Capture the cell that displays the provided text and extract its (X, Y) central coordinate. 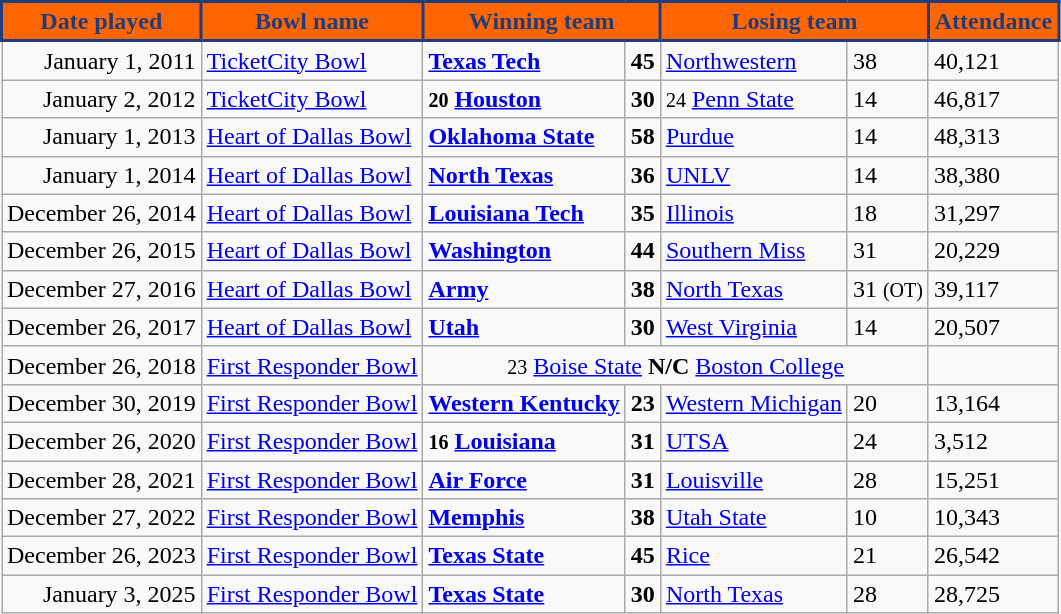
20,229 (993, 251)
December 26, 2017 (102, 327)
Purdue (754, 137)
December 26, 2023 (102, 556)
28,725 (993, 594)
40,121 (993, 60)
January 3, 2025 (102, 594)
December 26, 2015 (102, 251)
Western Michigan (754, 403)
Louisville (754, 479)
26,542 (993, 556)
December 27, 2016 (102, 289)
Washington (524, 251)
Western Kentucky (524, 403)
20,507 (993, 327)
13,164 (993, 403)
Rice (754, 556)
Southern Miss (754, 251)
UTSA (754, 441)
West Virginia (754, 327)
January 1, 2013 (102, 137)
15,251 (993, 479)
January 1, 2011 (102, 60)
58 (642, 137)
January 1, 2014 (102, 175)
35 (642, 213)
Losing team (794, 22)
December 28, 2021 (102, 479)
3,512 (993, 441)
31 (OT) (888, 289)
46,817 (993, 99)
Utah State (754, 518)
December 26, 2018 (102, 365)
10,343 (993, 518)
December 26, 2014 (102, 213)
36 (642, 175)
December 27, 2022 (102, 518)
24 (888, 441)
31,297 (993, 213)
Winning team (542, 22)
Oklahoma State (524, 137)
Air Force (524, 479)
Louisiana Tech (524, 213)
Attendance (993, 22)
10 (888, 518)
Memphis (524, 518)
January 2, 2012 (102, 99)
38,380 (993, 175)
December 26, 2020 (102, 441)
39,117 (993, 289)
Texas Tech (524, 60)
24 Penn State (754, 99)
Northwestern (754, 60)
20 (888, 403)
Utah (524, 327)
December 30, 2019 (102, 403)
48,313 (993, 137)
23 (642, 403)
Date played (102, 22)
Bowl name (312, 22)
44 (642, 251)
16 Louisiana (524, 441)
Army (524, 289)
Illinois (754, 213)
18 (888, 213)
23 Boise State N/C Boston College (676, 365)
UNLV (754, 175)
20 Houston (524, 99)
21 (888, 556)
